Determine the (X, Y) coordinate at the center of the cell enclosing the given text.  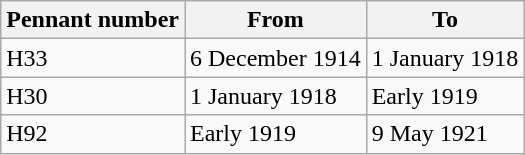
H92 (93, 134)
Pennant number (93, 20)
6 December 1914 (275, 58)
From (275, 20)
H33 (93, 58)
H30 (93, 96)
9 May 1921 (445, 134)
To (445, 20)
